Extract the (X, Y) coordinate from the center of the cell holding the provided text.  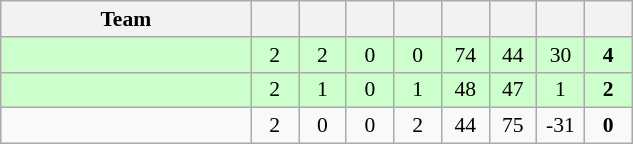
-31 (561, 126)
4 (608, 55)
Team (126, 19)
74 (465, 55)
30 (561, 55)
48 (465, 90)
75 (513, 126)
47 (513, 90)
